From the cell containing the given text, extract its center point as [X, Y] coordinate. 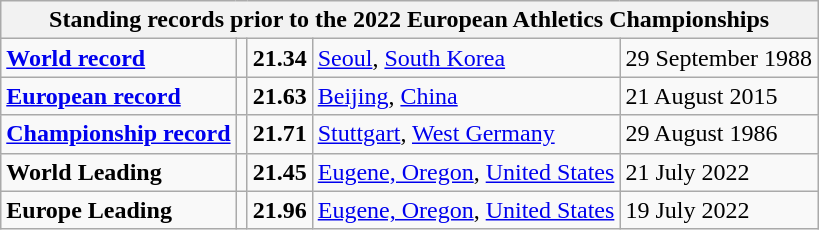
21.34 [280, 58]
World record [118, 58]
Seoul, South Korea [466, 58]
29 August 1986 [719, 134]
21 July 2022 [719, 172]
21.96 [280, 210]
19 July 2022 [719, 210]
Stuttgart, West Germany [466, 134]
Beijing, China [466, 96]
Standing records prior to the 2022 European Athletics Championships [410, 20]
Championship record [118, 134]
29 September 1988 [719, 58]
European record [118, 96]
21.45 [280, 172]
21.71 [280, 134]
21.63 [280, 96]
World Leading [118, 172]
Europe Leading [118, 210]
21 August 2015 [719, 96]
